Scan for the cell matching the given text and deliver its [X, Y] coordinate at center. 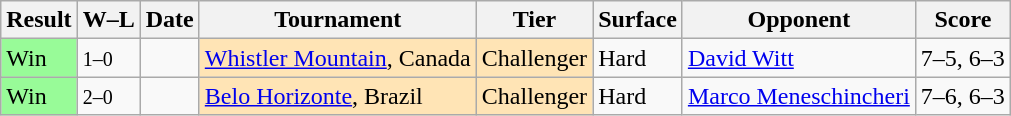
Belo Horizonte, Brazil [338, 96]
1–0 [108, 58]
Opponent [798, 20]
David Witt [798, 58]
Marco Meneschincheri [798, 96]
Whistler Mountain, Canada [338, 58]
Score [962, 20]
Tier [534, 20]
Tournament [338, 20]
7–5, 6–3 [962, 58]
2–0 [108, 96]
W–L [108, 20]
Date [170, 20]
Surface [638, 20]
7–6, 6–3 [962, 96]
Result [39, 20]
